Search for the cell housing the specified text and yield its [X, Y] center coordinate. 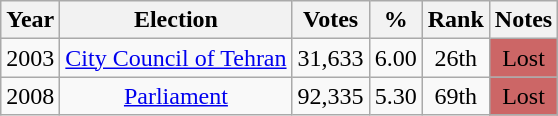
Year [30, 20]
Parliament [176, 96]
31,633 [330, 58]
26th [456, 58]
92,335 [330, 96]
City Council of Tehran [176, 58]
Election [176, 20]
% [396, 20]
6.00 [396, 58]
5.30 [396, 96]
2003 [30, 58]
Rank [456, 20]
2008 [30, 96]
Notes [523, 20]
Votes [330, 20]
69th [456, 96]
